For the text-containing cell, return its midpoint in [X, Y] coordinate format. 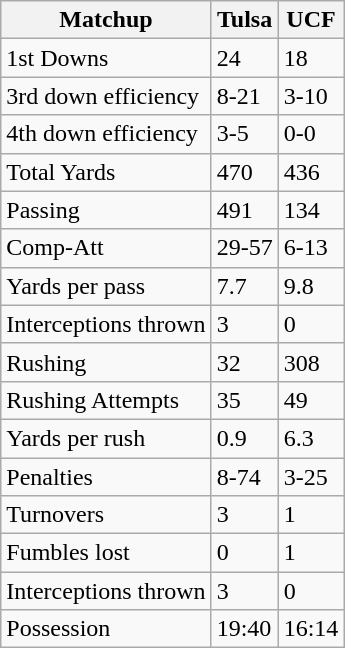
0-0 [311, 134]
32 [244, 362]
18 [311, 58]
Turnovers [106, 515]
6.3 [311, 438]
Penalties [106, 477]
6-13 [311, 248]
3-25 [311, 477]
UCF [311, 20]
Possession [106, 629]
35 [244, 400]
Yards per rush [106, 438]
Fumbles lost [106, 553]
491 [244, 210]
Total Yards [106, 172]
134 [311, 210]
Passing [106, 210]
1st Downs [106, 58]
9.8 [311, 286]
24 [244, 58]
308 [311, 362]
49 [311, 400]
0.9 [244, 438]
Tulsa [244, 20]
16:14 [311, 629]
Comp-Att [106, 248]
8-74 [244, 477]
3-10 [311, 96]
3-5 [244, 134]
Rushing [106, 362]
29-57 [244, 248]
3rd down efficiency [106, 96]
8-21 [244, 96]
436 [311, 172]
Yards per pass [106, 286]
Rushing Attempts [106, 400]
19:40 [244, 629]
470 [244, 172]
Matchup [106, 20]
7.7 [244, 286]
4th down efficiency [106, 134]
